Return (X, Y) of the center of cell containing provided text 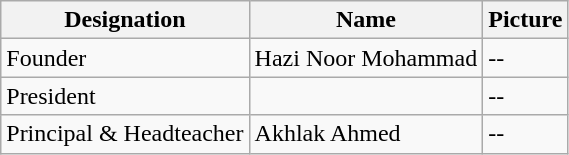
Picture (526, 20)
Principal & Headteacher (125, 134)
Hazi Noor Mohammad (366, 58)
President (125, 96)
Designation (125, 20)
Name (366, 20)
Akhlak Ahmed (366, 134)
Founder (125, 58)
